Pinpoint the cell where the given text exists, returning its [X, Y] midpoint coordinate. 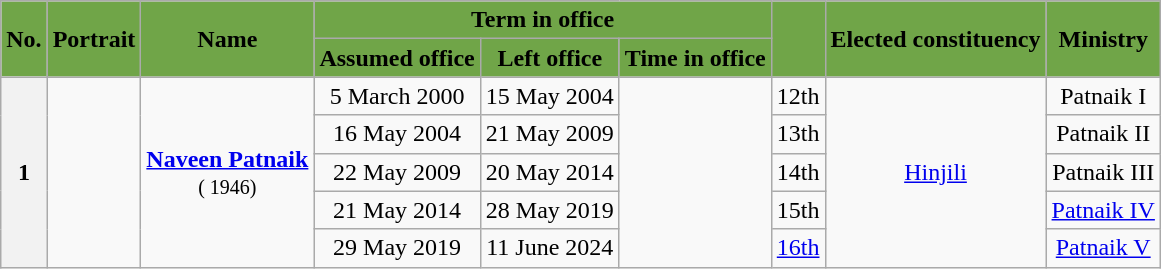
Naveen Patnaik( 1946) [228, 172]
Assumed office [397, 58]
13th [798, 134]
Portrait [94, 39]
5 March 2000 [397, 96]
Patnaik IV [1103, 210]
14th [798, 172]
21 May 2014 [397, 210]
Patnaik II [1103, 134]
Term in office [542, 20]
Patnaik III [1103, 172]
21 May 2009 [550, 134]
1 [24, 172]
Patnaik I [1103, 96]
15th [798, 210]
Name [228, 39]
Hinjili [936, 172]
15 May 2004 [550, 96]
Ministry [1103, 39]
Left office [550, 58]
16th [798, 248]
22 May 2009 [397, 172]
Time in office [695, 58]
20 May 2014 [550, 172]
Patnaik V [1103, 248]
28 May 2019 [550, 210]
29 May 2019 [397, 248]
11 June 2024 [550, 248]
16 May 2004 [397, 134]
Elected constituency [936, 39]
12th [798, 96]
No. [24, 39]
